Provide the (x, y) coordinate of the cell's center where the given text is located.  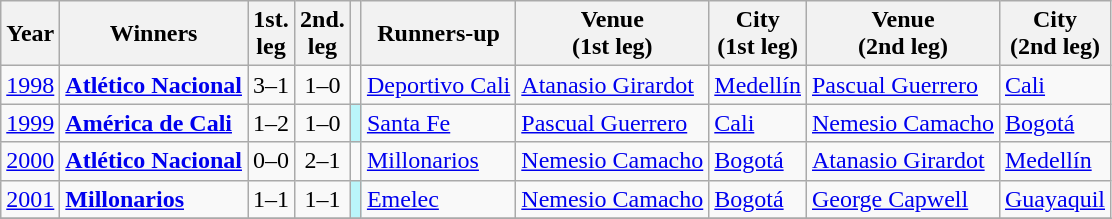
George Capwell (902, 199)
0–0 (272, 161)
2000 (30, 161)
2–1 (323, 161)
Santa Fe (438, 123)
1998 (30, 85)
2001 (30, 199)
Venue (1st leg) (612, 34)
Guayaquil (1054, 199)
1–2 (272, 123)
Deportivo Cali (438, 85)
Emelec (438, 199)
City (2nd leg) (1054, 34)
Venue (2nd leg) (902, 34)
2nd.leg (323, 34)
3–1 (272, 85)
City (1st leg) (758, 34)
Winners (154, 34)
1st.leg (272, 34)
1999 (30, 123)
Year (30, 34)
Runners-up (438, 34)
América de Cali (154, 123)
